Detect which cell encompasses the target text, then output its (x, y) center coordinate. 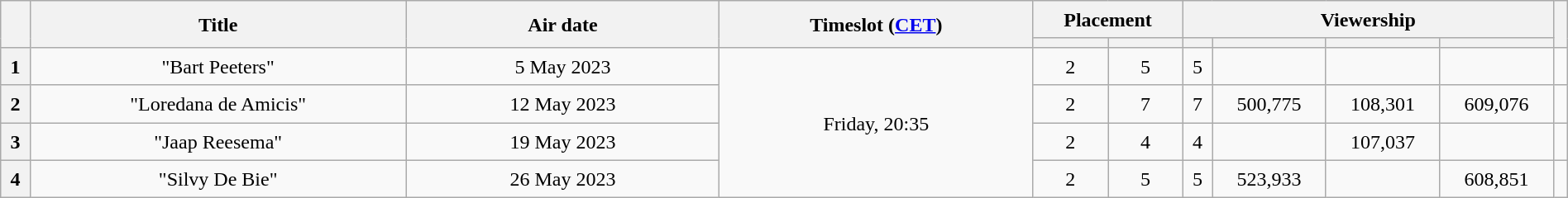
19 May 2023 (562, 141)
"Jaap Reesema" (218, 141)
523,933 (1269, 179)
"Silvy De Bie" (218, 179)
Viewership (1368, 20)
609,076 (1497, 104)
Air date (562, 25)
1 (16, 66)
5 May 2023 (562, 66)
Timeslot (CET) (877, 25)
108,301 (1383, 104)
"Bart Peeters" (218, 66)
3 (16, 141)
12 May 2023 (562, 104)
"Loredana de Amicis" (218, 104)
26 May 2023 (562, 179)
107,037 (1383, 141)
608,851 (1497, 179)
500,775 (1269, 104)
Title (218, 25)
Placement (1108, 20)
Friday, 20:35 (877, 122)
